Return (x, y) of the center of cell containing provided text 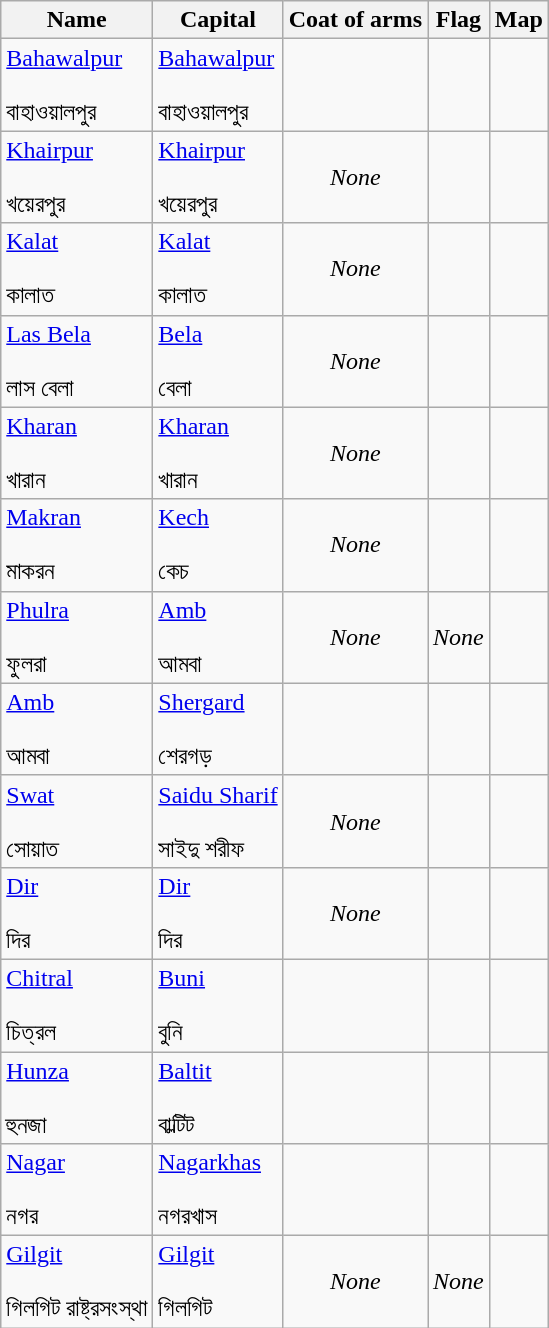
Chitralচিত্রল (77, 1005)
Las Belaলাস বেলা (77, 361)
Swatসোয়াত (77, 821)
Capital (218, 20)
Belaবেলা (218, 361)
Baltitবাল্টিট (218, 1098)
Flag (459, 20)
Gilgitগিলগিট (218, 1282)
Saidu Sharifসাইদু শরীফ (218, 821)
Coat of arms (355, 20)
Shergardশেরগড় (218, 729)
Hunzaহুনজা (77, 1098)
Buniবুনি (218, 1005)
Makranমাকরন (77, 545)
Kechকেচ (218, 545)
Nagarkhasনগরখাস (218, 1190)
Gilgitগিলগিট রাষ্ট্রসংস্থা (77, 1282)
Name (77, 20)
Nagarনগর (77, 1190)
Phulraফুলরা (77, 637)
Map (518, 20)
